Search for the cell housing the specified text and yield its [X, Y] center coordinate. 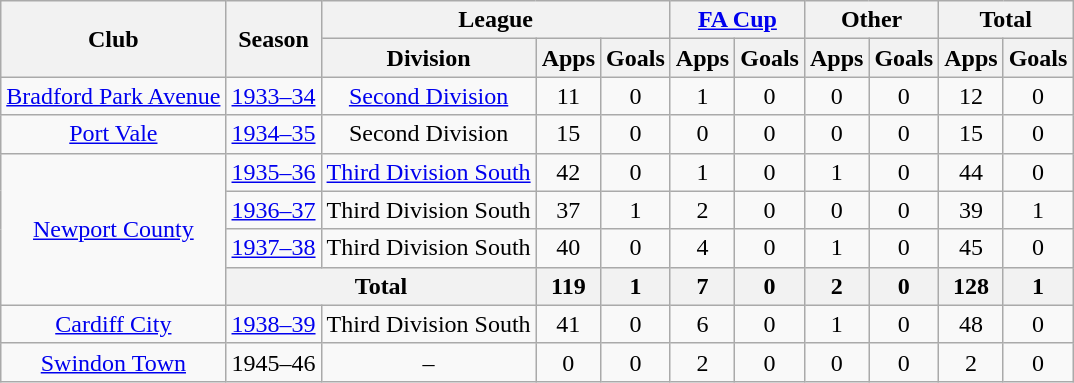
12 [971, 96]
41 [568, 324]
42 [568, 172]
League [496, 20]
1937–38 [274, 248]
Cardiff City [114, 324]
Season [274, 39]
119 [568, 286]
39 [971, 210]
44 [971, 172]
Port Vale [114, 134]
1938–39 [274, 324]
4 [702, 248]
– [428, 362]
1936–37 [274, 210]
48 [971, 324]
Club [114, 39]
40 [568, 248]
6 [702, 324]
Other [871, 20]
1933–34 [274, 96]
FA Cup [737, 20]
1934–35 [274, 134]
7 [702, 286]
1935–36 [274, 172]
128 [971, 286]
Newport County [114, 229]
37 [568, 210]
Bradford Park Avenue [114, 96]
11 [568, 96]
Swindon Town [114, 362]
1945–46 [274, 362]
45 [971, 248]
Division [428, 58]
